Pinpoint the cell where the given text exists, returning its (x, y) midpoint coordinate. 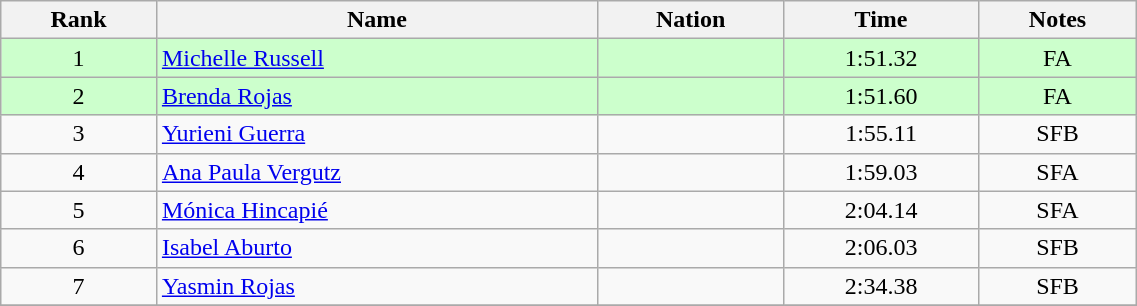
Michelle Russell (376, 58)
1:51.60 (881, 96)
1:59.03 (881, 172)
Brenda Rojas (376, 96)
5 (79, 210)
2 (79, 96)
2:34.38 (881, 286)
6 (79, 248)
Mónica Hincapié (376, 210)
1:51.32 (881, 58)
1 (79, 58)
Ana Paula Vergutz (376, 172)
Rank (79, 20)
7 (79, 286)
1:55.11 (881, 134)
2:04.14 (881, 210)
2:06.03 (881, 248)
Isabel Aburto (376, 248)
3 (79, 134)
Name (376, 20)
Yasmin Rojas (376, 286)
Nation (690, 20)
Yurieni Guerra (376, 134)
Time (881, 20)
Notes (1058, 20)
4 (79, 172)
